Identify which cell holds the provided text, then report its [x, y] central coordinate. 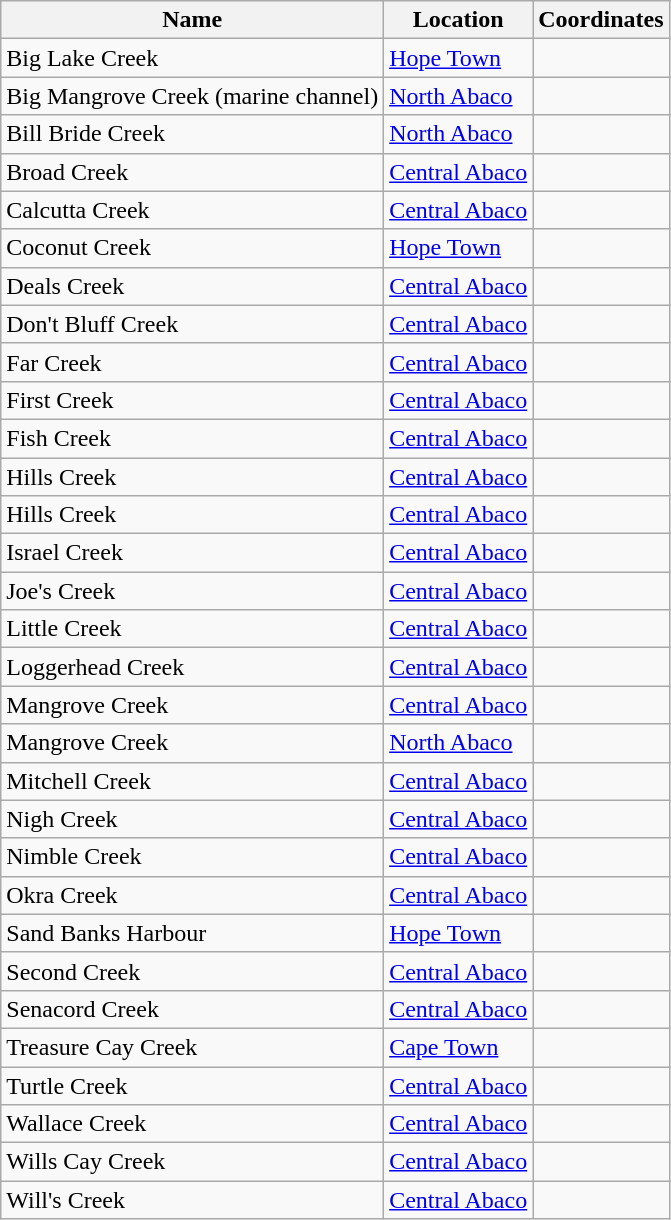
Calcutta Creek [192, 210]
Treasure Cay Creek [192, 1047]
Nigh Creek [192, 819]
Deals Creek [192, 286]
Coordinates [601, 20]
Wallace Creek [192, 1124]
Broad Creek [192, 172]
Okra Creek [192, 895]
Don't Bluff Creek [192, 324]
Joe's Creek [192, 591]
Far Creek [192, 362]
Sand Banks Harbour [192, 933]
Fish Creek [192, 438]
Senacord Creek [192, 1009]
Loggerhead Creek [192, 667]
Big Mangrove Creek (marine channel) [192, 96]
Big Lake Creek [192, 58]
Turtle Creek [192, 1085]
Bill Bride Creek [192, 134]
Cape Town [458, 1047]
Israel Creek [192, 553]
Second Creek [192, 971]
Mitchell Creek [192, 781]
Location [458, 20]
Coconut Creek [192, 248]
Will's Creek [192, 1200]
Wills Cay Creek [192, 1162]
Name [192, 20]
First Creek [192, 400]
Little Creek [192, 629]
Nimble Creek [192, 857]
